Determine the (X, Y) coordinate at the center of the cell enclosing the given text.  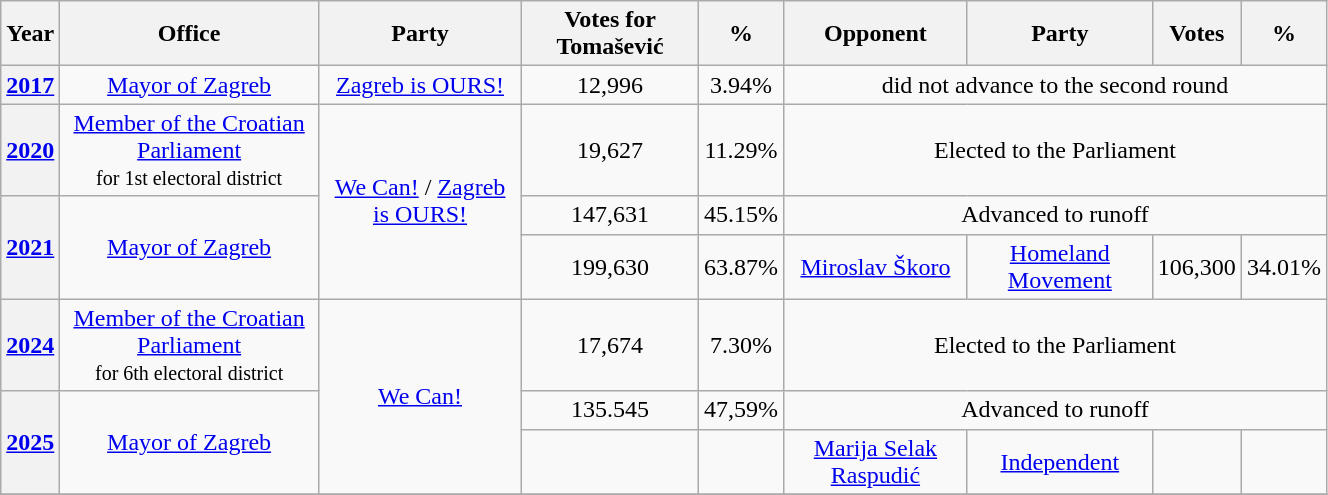
Miroslav Škoro (875, 266)
2020 (30, 150)
19,627 (610, 150)
Zagreb is OURS! (420, 85)
7.30% (740, 345)
2017 (30, 85)
2021 (30, 248)
We Can! (420, 396)
We Can! / Zagreb is OURS! (420, 202)
Member of the Croatian Parliamentfor 1st electoral district (190, 150)
2025 (30, 442)
Independent (1060, 462)
199,630 (610, 266)
45.15% (740, 215)
Office (190, 34)
11.29% (740, 150)
47,59% (740, 410)
147,631 (610, 215)
12,996 (610, 85)
Year (30, 34)
3.94% (740, 85)
Votes (1196, 34)
2024 (30, 345)
Homeland Movement (1060, 266)
Marija Selak Raspudić (875, 462)
did not advance to the second round (1054, 85)
63.87% (740, 266)
Opponent (875, 34)
34.01% (1284, 266)
Votes for Tomašević (610, 34)
17,674 (610, 345)
135.545 (610, 410)
106,300 (1196, 266)
Member of the Croatian Parliamentfor 6th electoral district (190, 345)
